Search for the cell housing the specified text and yield its (x, y) center coordinate. 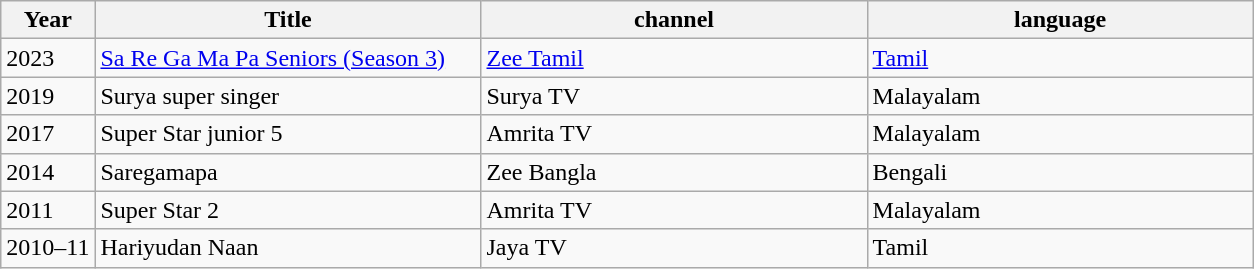
Surya super singer (288, 96)
Jaya TV (674, 248)
2010–11 (48, 248)
Surya TV (674, 96)
Zee Bangla (674, 172)
2023 (48, 58)
Year (48, 20)
2014 (48, 172)
Bengali (1060, 172)
language (1060, 20)
Sa Re Ga Ma Pa Seniors (Season 3) (288, 58)
Super Star junior 5 (288, 134)
Hariyudan Naan (288, 248)
2011 (48, 210)
Super Star 2 (288, 210)
2019 (48, 96)
Zee Tamil (674, 58)
channel (674, 20)
Title (288, 20)
2017 (48, 134)
Saregamapa (288, 172)
